Pinpoint the cell where the given text exists, returning its [X, Y] midpoint coordinate. 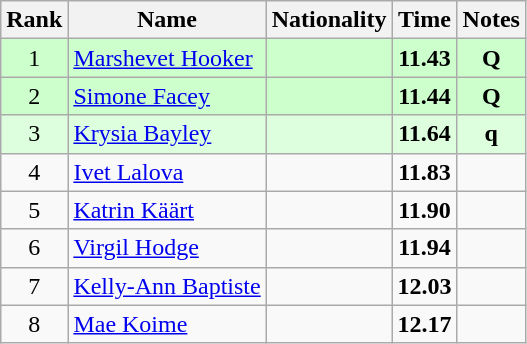
Time [424, 20]
12.17 [424, 324]
Virgil Hodge [167, 248]
11.83 [424, 172]
4 [34, 172]
8 [34, 324]
6 [34, 248]
Katrin Käärt [167, 210]
2 [34, 96]
5 [34, 210]
11.43 [424, 58]
11.90 [424, 210]
Notes [491, 20]
1 [34, 58]
Rank [34, 20]
3 [34, 134]
11.94 [424, 248]
Nationality [329, 20]
11.64 [424, 134]
q [491, 134]
12.03 [424, 286]
Name [167, 20]
11.44 [424, 96]
Mae Koime [167, 324]
7 [34, 286]
Krysia Bayley [167, 134]
Ivet Lalova [167, 172]
Simone Facey [167, 96]
Marshevet Hooker [167, 58]
Kelly-Ann Baptiste [167, 286]
